Provide the (x, y) coordinate of the cell's center where the given text is located.  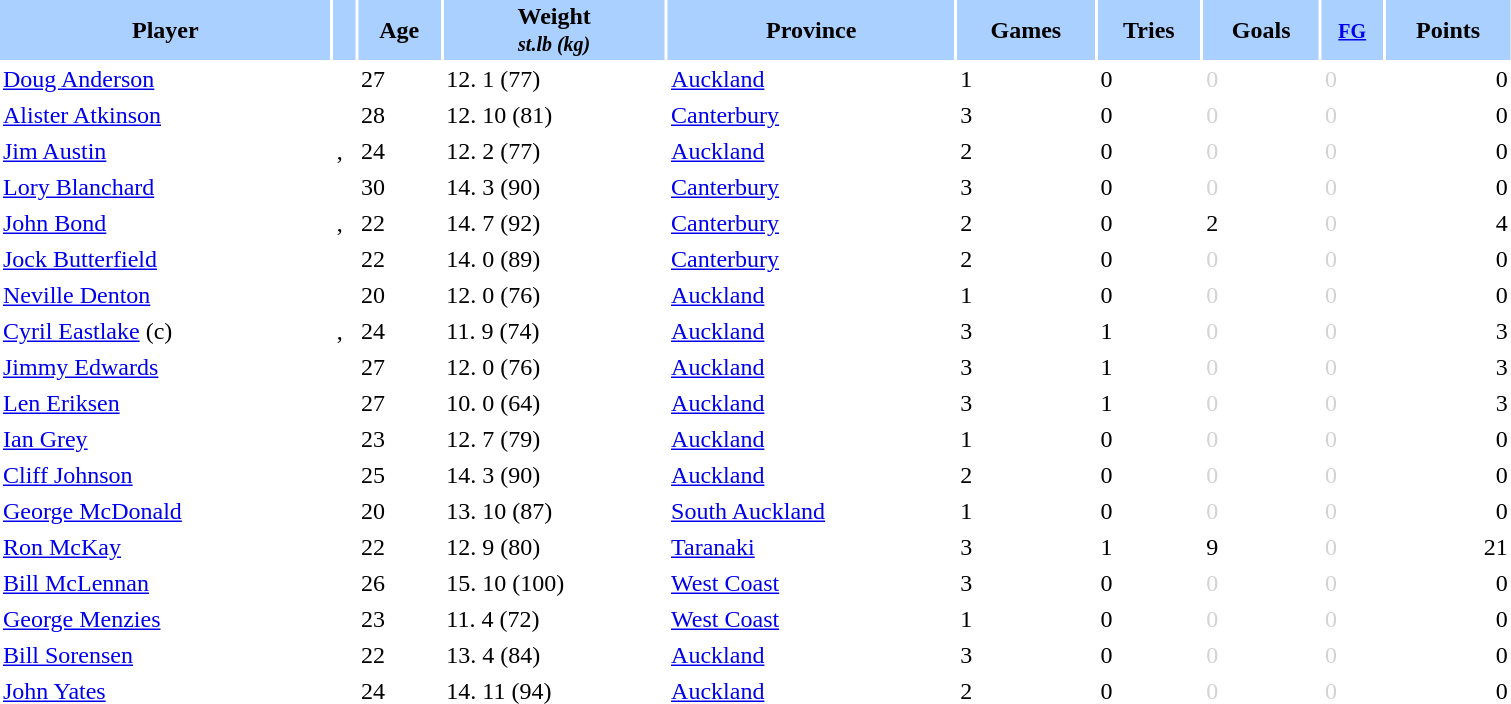
12. 1 (77) (554, 80)
11. 4 (72) (554, 620)
Weightst.lb (kg) (554, 30)
Bill McLennan (166, 584)
30 (399, 188)
George McDonald (166, 512)
Neville Denton (166, 296)
Bill Sorensen (166, 656)
Tries (1148, 30)
9 (1261, 548)
Points (1448, 30)
Jock Butterfield (166, 260)
12. 9 (80) (554, 548)
FG (1352, 30)
Jim Austin (166, 152)
10. 0 (64) (554, 404)
Cliff Johnson (166, 476)
14. 0 (89) (554, 260)
12. 10 (81) (554, 116)
Goals (1261, 30)
Province (811, 30)
26 (399, 584)
George Menzies (166, 620)
12. 7 (79) (554, 440)
21 (1448, 548)
28 (399, 116)
Games (1026, 30)
25 (399, 476)
Alister Atkinson (166, 116)
13. 4 (84) (554, 656)
Taranaki (811, 548)
South Auckland (811, 512)
Jimmy Edwards (166, 368)
12. 2 (77) (554, 152)
Cyril Eastlake (c) (166, 332)
Ron McKay (166, 548)
Lory Blanchard (166, 188)
Len Eriksen (166, 404)
15. 10 (100) (554, 584)
John Bond (166, 224)
4 (1448, 224)
14. 7 (92) (554, 224)
Doug Anderson (166, 80)
Player (166, 30)
Ian Grey (166, 440)
13. 10 (87) (554, 512)
Age (399, 30)
11. 9 (74) (554, 332)
